Output the (X, Y) coordinate of the center of the cell containing the given text.  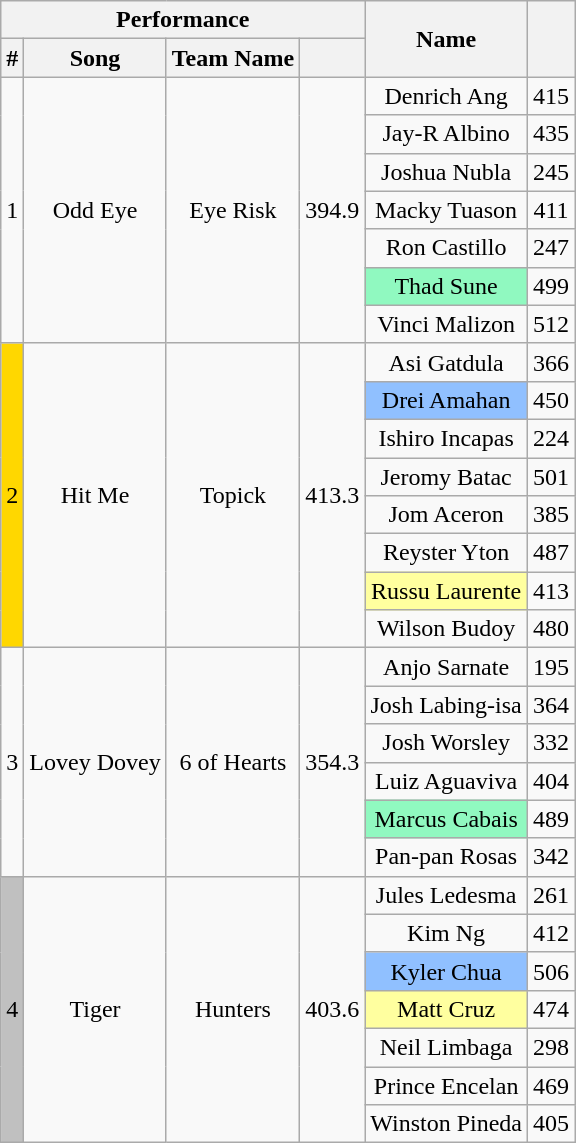
Matt Cruz (446, 1009)
6 of Hearts (233, 762)
Denrich Ang (446, 96)
Jules Ledesma (446, 895)
487 (550, 553)
413 (550, 591)
Kyler Chua (446, 971)
3 (12, 762)
412 (550, 933)
Pan-pan Rosas (446, 857)
Wilson Budoy (446, 629)
394.9 (332, 210)
Jay-R Albino (446, 134)
366 (550, 362)
Russu Laurente (446, 591)
450 (550, 400)
Asi Gatdula (446, 362)
Song (95, 58)
499 (550, 286)
4 (12, 1009)
501 (550, 477)
224 (550, 438)
Topick (233, 495)
Luiz Aguaviva (446, 781)
403.6 (332, 1009)
385 (550, 515)
Drei Amahan (446, 400)
404 (550, 781)
Josh Labing-isa (446, 705)
Thad Sune (446, 286)
480 (550, 629)
332 (550, 743)
261 (550, 895)
Jeromy Batac (446, 477)
Ishiro Incapas (446, 438)
Name (446, 39)
Marcus Cabais (446, 819)
Winston Pineda (446, 1124)
474 (550, 1009)
435 (550, 134)
Lovey Dovey (95, 762)
Neil Limbaga (446, 1047)
Vinci Malizon (446, 324)
Josh Worsley (446, 743)
489 (550, 819)
Eye Risk (233, 210)
Anjo Sarnate (446, 667)
Kim Ng (446, 933)
Performance (183, 20)
Odd Eye (95, 210)
354.3 (332, 762)
Tiger (95, 1009)
195 (550, 667)
Reyster Yton (446, 553)
298 (550, 1047)
342 (550, 857)
247 (550, 248)
Hunters (233, 1009)
245 (550, 172)
Team Name (233, 58)
415 (550, 96)
Joshua Nubla (446, 172)
Prince Encelan (446, 1085)
Ron Castillo (446, 248)
# (12, 58)
469 (550, 1085)
506 (550, 971)
413.3 (332, 495)
512 (550, 324)
411 (550, 210)
2 (12, 495)
Hit Me (95, 495)
364 (550, 705)
1 (12, 210)
Jom Aceron (446, 515)
405 (550, 1124)
Macky Tuason (446, 210)
